Return (X, Y) of the center of cell containing provided text 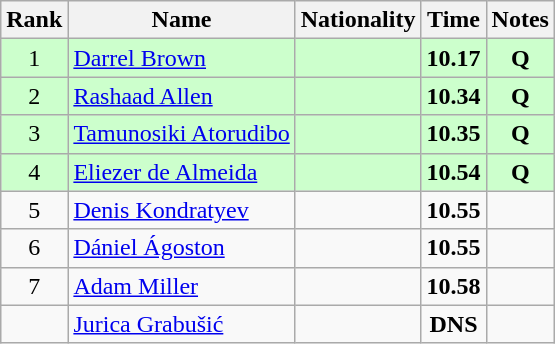
10.35 (454, 134)
7 (34, 286)
10.58 (454, 286)
Adam Miller (182, 286)
10.34 (454, 96)
Darrel Brown (182, 58)
Jurica Grabušić (182, 324)
4 (34, 172)
Nationality (358, 20)
5 (34, 210)
Eliezer de Almeida (182, 172)
3 (34, 134)
Dániel Ágoston (182, 248)
Tamunosiki Atorudibo (182, 134)
Name (182, 20)
1 (34, 58)
10.17 (454, 58)
Rank (34, 20)
6 (34, 248)
Notes (520, 20)
DNS (454, 324)
Time (454, 20)
2 (34, 96)
Denis Kondratyev (182, 210)
10.54 (454, 172)
Rashaad Allen (182, 96)
